Locate the cell with the specified text and output its [x, y] center coordinate. 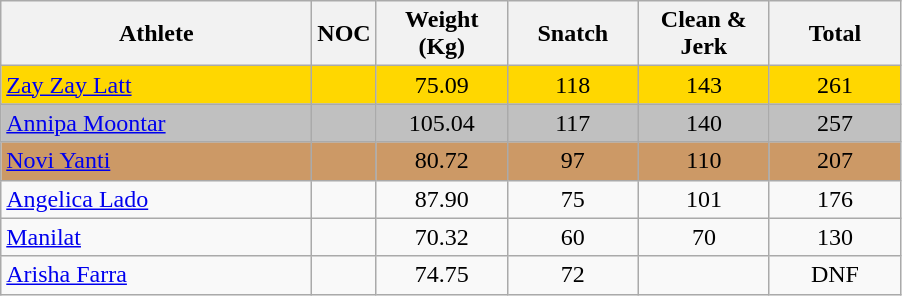
75 [572, 199]
Angelica Lado [156, 199]
75.09 [442, 85]
105.04 [442, 123]
257 [834, 123]
Snatch [572, 34]
70 [704, 237]
DNF [834, 275]
74.75 [442, 275]
Total [834, 34]
Clean & Jerk [704, 34]
Arisha Farra [156, 275]
87.90 [442, 199]
NOC [344, 34]
140 [704, 123]
Annipa Moontar [156, 123]
97 [572, 161]
Athlete [156, 34]
Zay Zay Latt [156, 85]
130 [834, 237]
101 [704, 199]
60 [572, 237]
70.32 [442, 237]
117 [572, 123]
207 [834, 161]
261 [834, 85]
Novi Yanti [156, 161]
Manilat [156, 237]
118 [572, 85]
176 [834, 199]
Weight (Kg) [442, 34]
72 [572, 275]
143 [704, 85]
110 [704, 161]
80.72 [442, 161]
